Locate the cell with the specified text and output its [x, y] center coordinate. 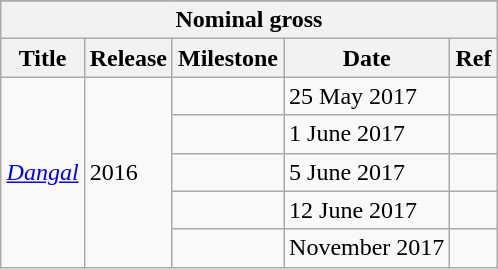
Milestone [228, 58]
25 May 2017 [367, 96]
Dangal [42, 172]
1 June 2017 [367, 134]
Release [128, 58]
Date [367, 58]
November 2017 [367, 248]
12 June 2017 [367, 210]
5 June 2017 [367, 172]
Title [42, 58]
2016 [128, 172]
Nominal gross [249, 20]
Ref [474, 58]
